For the text-containing cell, return its midpoint in [x, y] coordinate format. 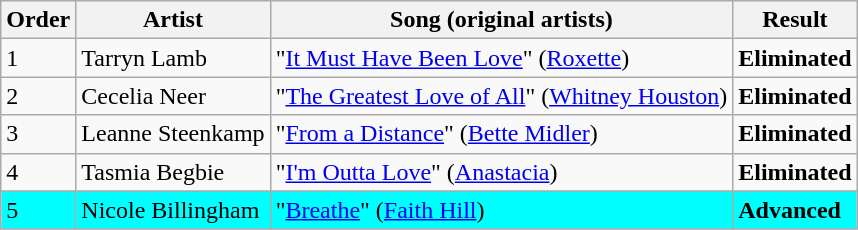
Nicole Billingham [173, 210]
Song (original artists) [502, 20]
"It Must Have Been Love" (Roxette) [502, 58]
Order [38, 20]
4 [38, 172]
"I'm Outta Love" (Anastacia) [502, 172]
"The Greatest Love of All" (Whitney Houston) [502, 96]
Cecelia Neer [173, 96]
Tarryn Lamb [173, 58]
3 [38, 134]
Tasmia Begbie [173, 172]
"From a Distance" (Bette Midler) [502, 134]
Result [795, 20]
1 [38, 58]
5 [38, 210]
Advanced [795, 210]
Leanne Steenkamp [173, 134]
2 [38, 96]
"Breathe" (Faith Hill) [502, 210]
Artist [173, 20]
